Pinpoint the cell where the given text exists, returning its [x, y] midpoint coordinate. 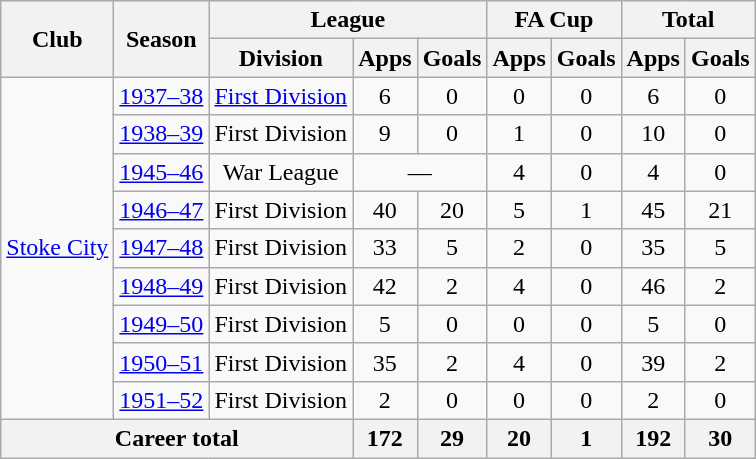
Career total [177, 438]
1947–48 [162, 248]
1949–50 [162, 324]
172 [385, 438]
Division [281, 58]
Stoke City [58, 248]
42 [385, 286]
1948–49 [162, 286]
40 [385, 210]
45 [653, 210]
1945–46 [162, 172]
League [348, 20]
Club [58, 39]
1946–47 [162, 210]
War League [281, 172]
FA Cup [554, 20]
33 [385, 248]
10 [653, 134]
21 [720, 210]
1937–38 [162, 96]
Season [162, 39]
9 [385, 134]
30 [720, 438]
Total [688, 20]
1938–39 [162, 134]
192 [653, 438]
1951–52 [162, 400]
46 [653, 286]
1950–51 [162, 362]
— [420, 172]
29 [452, 438]
39 [653, 362]
